Capture the cell that displays the provided text and extract its [x, y] central coordinate. 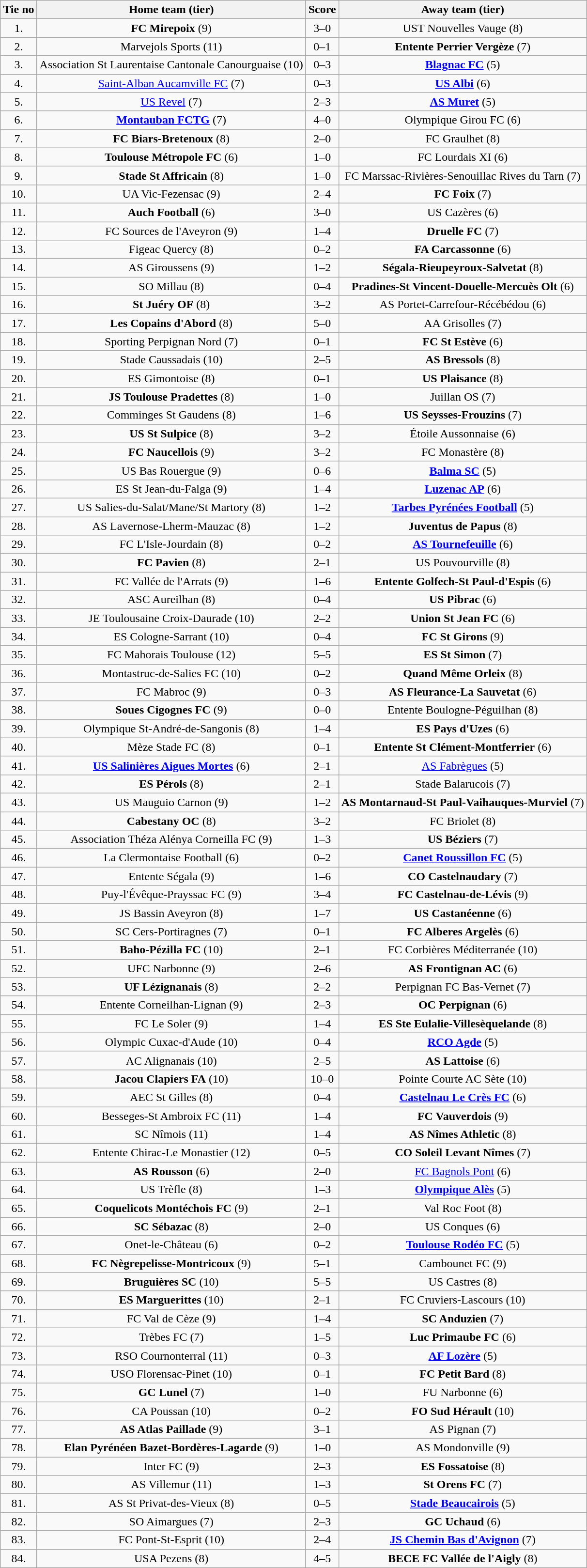
Balma SC (5) [463, 470]
US Bas Rouergue (9) [171, 470]
FA Carcassonne (6) [463, 249]
Elan Pyrénéen Bazet-Bordères-Lagarde (9) [171, 1448]
1–5 [322, 1337]
68. [18, 1263]
9. [18, 175]
CA Poussan (10) [171, 1411]
Entente Boulogne-Péguilhan (8) [463, 710]
Canet Roussillon FC (5) [463, 858]
FC Le Soler (9) [171, 1024]
Olympique Girou FC (6) [463, 120]
7. [18, 139]
70. [18, 1300]
67. [18, 1245]
ES St Simon (7) [463, 655]
US Salinières Aigues Mortes (6) [171, 765]
US Albi (6) [463, 83]
AS Villemur (11) [171, 1485]
Entente Golfech-St Paul-d'Espis (6) [463, 581]
JS Bassin Aveyron (8) [171, 913]
Cabestany OC (8) [171, 821]
Figeac Quercy (8) [171, 249]
ES Ste Eulalie-Villesèquelande (8) [463, 1024]
US Cazères (6) [463, 212]
Montauban FCTG (7) [171, 120]
La Clermontaise Football (6) [171, 858]
50. [18, 931]
62. [18, 1153]
Coquelicots Montéchois FC (9) [171, 1208]
AS Muret (5) [463, 102]
FC Foix (7) [463, 194]
Olympique Alès (5) [463, 1190]
AEC St Gilles (8) [171, 1097]
FC Mabroc (9) [171, 692]
FC Vauverdois (9) [463, 1116]
30. [18, 563]
Pointe Courte AC Sète (10) [463, 1079]
12. [18, 231]
ASC Aureilhan (8) [171, 600]
Luc Primaube FC (6) [463, 1337]
SC Nîmois (11) [171, 1134]
GC Uchaud (6) [463, 1521]
34. [18, 637]
4–5 [322, 1558]
10–0 [322, 1079]
48. [18, 895]
AS Portet-Carrefour-Récébédou (6) [463, 305]
Saint-Alban Aucamville FC (7) [171, 83]
US Béziers (7) [463, 839]
CO Soleil Levant Nîmes (7) [463, 1153]
Toulouse Rodéo FC (5) [463, 1245]
UF Lézignanais (8) [171, 987]
FO Sud Hérault (10) [463, 1411]
AS Mondonville (9) [463, 1448]
US Conques (6) [463, 1226]
Tie no [18, 10]
Druelle FC (7) [463, 231]
SO Aimargues (7) [171, 1521]
28. [18, 526]
Juventus de Papus (8) [463, 526]
65. [18, 1208]
AS Nîmes Athletic (8) [463, 1134]
AS Frontignan AC (6) [463, 968]
75. [18, 1392]
CO Castelnaudary (7) [463, 876]
AF Lozère (5) [463, 1355]
3–4 [322, 895]
Les Copains d'Abord (8) [171, 323]
2. [18, 47]
55. [18, 1024]
Jacou Clapiers FA (10) [171, 1079]
AS Lavernose-Lherm-Mauzac (8) [171, 526]
SO Millau (8) [171, 286]
84. [18, 1558]
19. [18, 360]
0–0 [322, 710]
11. [18, 212]
Cambounet FC (9) [463, 1263]
37. [18, 692]
73. [18, 1355]
FC Briolet (8) [463, 821]
US Castres (8) [463, 1282]
US Seysses-Frouzins (7) [463, 415]
5–0 [322, 323]
FC Lourdais XI (6) [463, 157]
5. [18, 102]
JS Toulouse Pradettes (8) [171, 397]
AS Pignan (7) [463, 1429]
SC Anduzien (7) [463, 1319]
Inter FC (9) [171, 1466]
BECE FC Vallée de l'Aigly (8) [463, 1558]
Association Théza Alénya Corneilla FC (9) [171, 839]
77. [18, 1429]
US St Sulpice (8) [171, 434]
17. [18, 323]
FC Pavien (8) [171, 563]
AS Atlas Paillade (9) [171, 1429]
Marvejols Sports (11) [171, 47]
ES Pays d'Uzes (6) [463, 729]
AS Fabrègues (5) [463, 765]
JS Chemin Bas d'Avignon (7) [463, 1540]
Home team (tier) [171, 10]
Mèze Stade FC (8) [171, 747]
Association St Laurentaise Cantonale Canourguaise (10) [171, 65]
JE Toulousaine Croix-Daurade (10) [171, 618]
4–0 [322, 120]
US Trèfle (8) [171, 1190]
US Pibrac (6) [463, 600]
RSO Cournonterral (11) [171, 1355]
3. [18, 65]
Auch Football (6) [171, 212]
38. [18, 710]
AC Alignanais (10) [171, 1060]
14. [18, 268]
44. [18, 821]
ES Gimontoise (8) [171, 378]
USA Pezens (8) [171, 1558]
Ségala-Rieupeyroux-Salvetat (8) [463, 268]
Puy-l'Évêque-Prayssac FC (9) [171, 895]
39. [18, 729]
UA Vic-Fezensac (9) [171, 194]
4. [18, 83]
1–7 [322, 913]
24. [18, 452]
36. [18, 673]
FC Castelnau-de-Lévis (9) [463, 895]
US Castanéenne (6) [463, 913]
USO Florensac-Pinet (10) [171, 1374]
Entente Chirac-Le Monastier (12) [171, 1153]
6. [18, 120]
FC Nègrepelisse-Montricoux (9) [171, 1263]
US Plaisance (8) [463, 378]
53. [18, 987]
Val Roc Foot (8) [463, 1208]
AS Rousson (6) [171, 1171]
8. [18, 157]
FC L'Isle-Jourdain (8) [171, 544]
0–6 [322, 470]
US Pouvourville (8) [463, 563]
25. [18, 470]
3–1 [322, 1429]
47. [18, 876]
Entente Corneilhan-Lignan (9) [171, 1005]
FC Bagnols Pont (6) [463, 1171]
60. [18, 1116]
SC Cers-Portiragnes (7) [171, 931]
Quand Même Orleix (8) [463, 673]
AS Bressols (8) [463, 360]
AS St Privat-des-Vieux (8) [171, 1503]
FC St Estève (6) [463, 342]
16. [18, 305]
FC Naucellois (9) [171, 452]
AS Fleurance-La Sauvetat (6) [463, 692]
Sporting Perpignan Nord (7) [171, 342]
46. [18, 858]
18. [18, 342]
Entente Ségala (9) [171, 876]
57. [18, 1060]
41. [18, 765]
AS Giroussens (9) [171, 268]
Onet-le-Château (6) [171, 1245]
56. [18, 1042]
81. [18, 1503]
Stade Caussadais (10) [171, 360]
35. [18, 655]
FC Alberes Argelès (6) [463, 931]
42. [18, 784]
79. [18, 1466]
Tarbes Pyrénées Football (5) [463, 507]
71. [18, 1319]
US Revel (7) [171, 102]
51. [18, 950]
Pradines-St Vincent-Douelle-Mercuès Olt (6) [463, 286]
74. [18, 1374]
1. [18, 28]
Away team (tier) [463, 10]
54. [18, 1005]
FC Mahorais Toulouse (12) [171, 655]
AA Grisolles (7) [463, 323]
15. [18, 286]
UST Nouvelles Vauge (8) [463, 28]
31. [18, 581]
GC Lunel (7) [171, 1392]
FC Cruviers-Lascours (10) [463, 1300]
FC St Girons (9) [463, 637]
Castelnau Le Crès FC (6) [463, 1097]
69. [18, 1282]
FC Vallée de l'Arrats (9) [171, 581]
52. [18, 968]
RCO Agde (5) [463, 1042]
2–6 [322, 968]
US Salies-du-Salat/Mane/St Martory (8) [171, 507]
ES Pérols (8) [171, 784]
Stade Balarucois (7) [463, 784]
23. [18, 434]
Olympique St-André-de-Sangonis (8) [171, 729]
Étoile Aussonnaise (6) [463, 434]
FC Marssac-Rivières-Senouillac Rives du Tarn (7) [463, 175]
FC Graulhet (8) [463, 139]
FC Sources de l'Aveyron (9) [171, 231]
43. [18, 802]
82. [18, 1521]
ES Cologne-Sarrant (10) [171, 637]
UFC Narbonne (9) [171, 968]
64. [18, 1190]
Juillan OS (7) [463, 397]
FC Val de Cèze (9) [171, 1319]
58. [18, 1079]
10. [18, 194]
21. [18, 397]
Olympic Cuxac-d'Aude (10) [171, 1042]
Stade Beaucairois (5) [463, 1503]
59. [18, 1097]
FC Monastère (8) [463, 452]
FU Narbonne (6) [463, 1392]
27. [18, 507]
Entente St Clément-Montferrier (6) [463, 747]
Luzenac AP (6) [463, 489]
45. [18, 839]
32. [18, 600]
Trèbes FC (7) [171, 1337]
ES St Jean-du-Falga (9) [171, 489]
Entente Perrier Vergèze (7) [463, 47]
49. [18, 913]
FC Biars-Bretenoux (8) [171, 139]
FC Mirepoix (9) [171, 28]
22. [18, 415]
FC Pont-St-Esprit (10) [171, 1540]
FC Corbières Méditerranée (10) [463, 950]
US Mauguio Carnon (9) [171, 802]
Baho-Pézilla FC (10) [171, 950]
72. [18, 1337]
26. [18, 489]
Comminges St Gaudens (8) [171, 415]
29. [18, 544]
61. [18, 1134]
Perpignan FC Bas-Vernet (7) [463, 987]
63. [18, 1171]
20. [18, 378]
AS Lattoise (6) [463, 1060]
St Orens FC (7) [463, 1485]
40. [18, 747]
AS Montarnaud-St Paul-Vaihauques-Murviel (7) [463, 802]
Blagnac FC (5) [463, 65]
Toulouse Métropole FC (6) [171, 157]
Besseges-St Ambroix FC (11) [171, 1116]
Soues Cigognes FC (9) [171, 710]
76. [18, 1411]
AS Tournefeuille (6) [463, 544]
Union St Jean FC (6) [463, 618]
ES Fossatoise (8) [463, 1466]
Stade St Affricain (8) [171, 175]
13. [18, 249]
66. [18, 1226]
33. [18, 618]
83. [18, 1540]
Montastruc-de-Salies FC (10) [171, 673]
80. [18, 1485]
5–1 [322, 1263]
SC Sébazac (8) [171, 1226]
Score [322, 10]
78. [18, 1448]
OC Perpignan (6) [463, 1005]
St Juéry OF (8) [171, 305]
FC Petit Bard (8) [463, 1374]
Bruguières SC (10) [171, 1282]
ES Marguerittes (10) [171, 1300]
